For the text-containing cell, return its midpoint in (x, y) coordinate format. 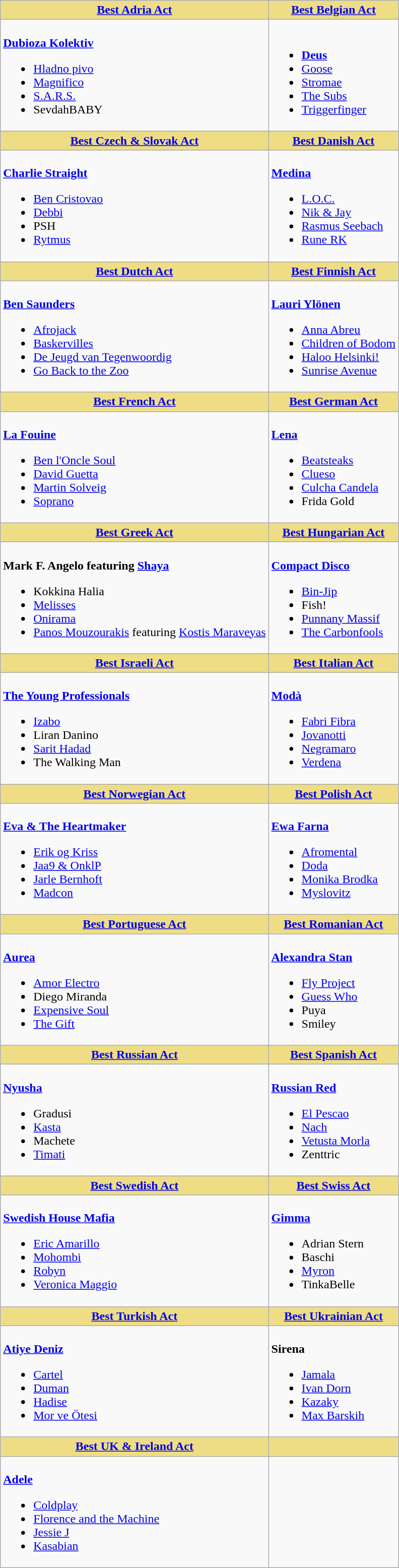
Best Swiss Act (334, 1185)
Best Hungarian Act (334, 532)
Russian RedEl PescaoNachVetusta MorlaZenttric (334, 1120)
Best UK & Ireland Act (135, 1447)
Best Romanian Act (334, 924)
NyushaGradusiKastaMacheteTimati (135, 1120)
Dubioza KolektivHladno pivoMagnificoS.A.R.S.SevdahBABY (135, 76)
Best Russian Act (135, 1055)
Swedish House MafiaEric AmarilloMohombiRobynVeronica Maggio (135, 1251)
Best German Act (334, 402)
Best Dutch Act (135, 271)
Best Spanish Act (334, 1055)
LenaBeatsteaksCluesoCulcha CandelaFrida Gold (334, 467)
La FouineBen l'Oncle SoulDavid GuettaMartin SolveigSoprano (135, 467)
Best Adria Act (135, 10)
GimmaAdrian SternBaschiMyronTinkaBelle (334, 1251)
Best Turkish Act (135, 1316)
Best Italian Act (334, 663)
Best French Act (135, 402)
Best Belgian Act (334, 10)
Ben SaundersAfrojackBaskervillesDe Jeugd van TegenwoordigGo Back to the Zoo (135, 337)
ModàFabri FibraJovanottiNegramaroVerdena (334, 728)
Best Israeli Act (135, 663)
Best Polish Act (334, 794)
Best Danish Act (334, 141)
Lauri YlönenAnna AbreuChildren of BodomHaloo Helsinki!Sunrise Avenue (334, 337)
AdeleColdplayFlorence and the MachineJessie JKasabian (135, 1512)
Alexandra StanFly ProjectGuess WhoPuyaSmiley (334, 990)
Best Portuguese Act (135, 924)
Charlie StraightBen CristovaoDebbiPSHRytmus (135, 206)
Mark F. Angelo featuring ShayaΚokkina HaliaMelissesOniramaPanos Mouzourakis featuring Kostis Maraveyas (135, 598)
The Young ProfessionalsIzaboLiran DaninoSarit HadadThe Walking Man (135, 728)
Best Norwegian Act (135, 794)
Atiye DenizCartelDumanHadiseMor ve Ötesi (135, 1381)
Best Swedish Act (135, 1185)
Compact DiscoBin-JipFish!Punnany MassifThe Carbonfools (334, 598)
Best Greek Act (135, 532)
Eva & The HeartmakerErik og KrissJaa9 & OnklPJarle BernhoftMadcon (135, 859)
Best Finnish Act (334, 271)
SirenaJamalaIvan DornKazakyMax Barskih (334, 1381)
Best Ukrainian Act (334, 1316)
Best Czech & Slovak Act (135, 141)
Ewa FarnaAfromentalDodaMonika BrodkaMyslovitz (334, 859)
MedinaL.O.C.Nik & JayRasmus SeebachRune RK (334, 206)
DeusGooseStromaeThe SubsTriggerfinger (334, 76)
AureaAmor ElectroDiego MirandaExpensive SoulThe Gift (135, 990)
